Identify which cell holds the provided text, then report its [X, Y] central coordinate. 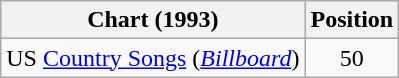
Position [352, 20]
50 [352, 58]
Chart (1993) [153, 20]
US Country Songs (Billboard) [153, 58]
